Identify which cell holds the provided text, then report its (x, y) central coordinate. 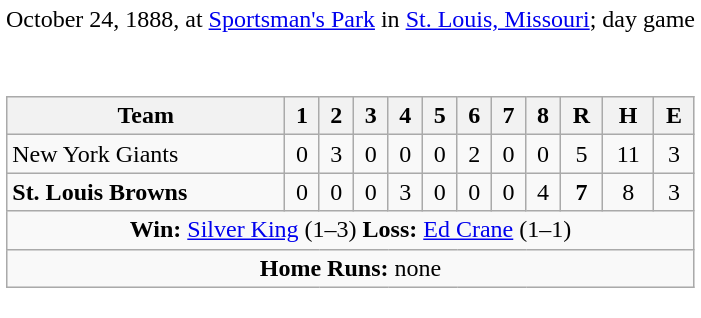
R (581, 116)
New York Giants (146, 154)
Win: Silver King (1–3) Loss: Ed Crane (1–1) (350, 230)
Team (146, 116)
E (674, 116)
October 24, 1888, at Sportsman's Park in St. Louis, Missouri; day game (350, 20)
1 (302, 116)
H (628, 116)
6 (474, 116)
11 (628, 154)
Home Runs: none (350, 268)
St. Louis Browns (146, 192)
